Return the [X, Y] coordinate for the center point of the cell that contains the specified text.  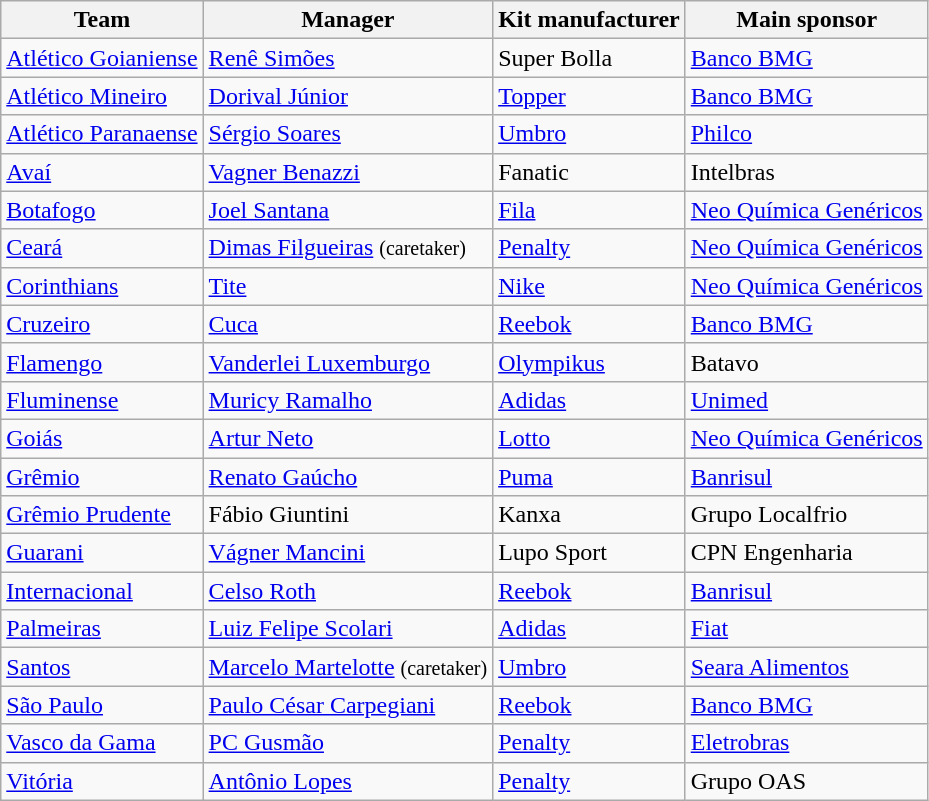
Unimed [806, 400]
Vasco da Gama [102, 743]
Vágner Mancini [348, 553]
Corinthians [102, 286]
Vanderlei Luxemburgo [348, 362]
Team [102, 20]
Goiás [102, 438]
Santos [102, 667]
Celso Roth [348, 591]
Fluminense [102, 400]
Topper [590, 96]
Philco [806, 134]
Antônio Lopes [348, 781]
Lotto [590, 438]
Vagner Benazzi [348, 172]
Fiat [806, 629]
Intelbras [806, 172]
Grêmio Prudente [102, 515]
Palmeiras [102, 629]
São Paulo [102, 705]
Guarani [102, 553]
Atlético Goianiense [102, 58]
Olympikus [590, 362]
Dorival Júnior [348, 96]
Tite [348, 286]
Botafogo [102, 210]
PC Gusmão [348, 743]
Grupo Localfrio [806, 515]
Joel Santana [348, 210]
Fanatic [590, 172]
Cruzeiro [102, 324]
Vitória [102, 781]
Puma [590, 477]
Cuca [348, 324]
Fila [590, 210]
Batavo [806, 362]
Grêmio [102, 477]
Muricy Ramalho [348, 400]
Nike [590, 286]
Kit manufacturer [590, 20]
Seara Alimentos [806, 667]
Renato Gaúcho [348, 477]
Ceará [102, 248]
Fábio Giuntini [348, 515]
Lupo Sport [590, 553]
Internacional [102, 591]
Eletrobras [806, 743]
Marcelo Martelotte (caretaker) [348, 667]
Atlético Paranaense [102, 134]
Atlético Mineiro [102, 96]
Sérgio Soares [348, 134]
Kanxa [590, 515]
Paulo César Carpegiani [348, 705]
Super Bolla [590, 58]
Avaí [102, 172]
Flamengo [102, 362]
Main sponsor [806, 20]
Artur Neto [348, 438]
Manager [348, 20]
Grupo OAS [806, 781]
Renê Simões [348, 58]
CPN Engenharia [806, 553]
Dimas Filgueiras (caretaker) [348, 248]
Luiz Felipe Scolari [348, 629]
